Identify which cell holds the provided text, then report its (X, Y) central coordinate. 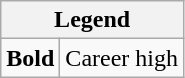
Bold (30, 58)
Legend (92, 20)
Career high (122, 58)
